Capture the cell that displays the provided text and extract its [X, Y] central coordinate. 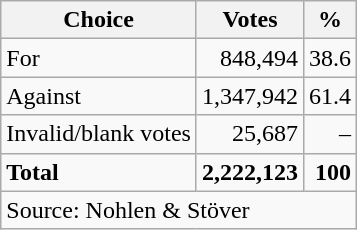
1,347,942 [250, 96]
2,222,123 [250, 172]
38.6 [330, 58]
For [99, 58]
61.4 [330, 96]
Invalid/blank votes [99, 134]
Source: Nohlen & Stöver [179, 210]
848,494 [250, 58]
25,687 [250, 134]
– [330, 134]
% [330, 20]
Choice [99, 20]
Total [99, 172]
Against [99, 96]
100 [330, 172]
Votes [250, 20]
